Return [X, Y] of the center of cell containing provided text 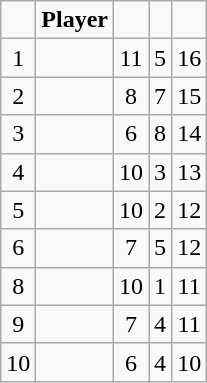
16 [190, 58]
14 [190, 134]
Player [75, 20]
13 [190, 172]
15 [190, 96]
9 [18, 324]
